Determine the (X, Y) coordinate at the center of the cell enclosing the given text.  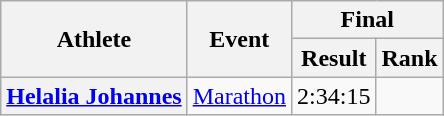
Helalia Johannes (94, 96)
Event (239, 39)
Rank (410, 58)
Athlete (94, 39)
Marathon (239, 96)
Final (368, 20)
2:34:15 (334, 96)
Result (334, 58)
